For the text-containing cell, return its midpoint in [X, Y] coordinate format. 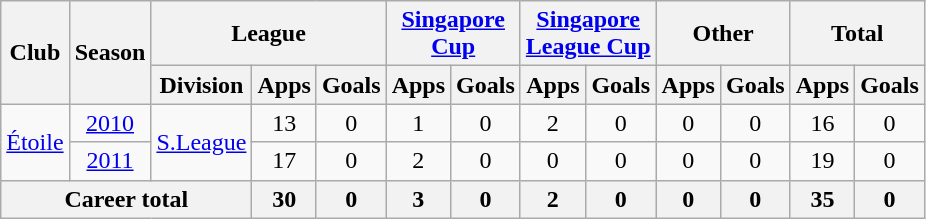
Career total [126, 199]
S.League [202, 142]
Club [35, 52]
3 [418, 199]
2010 [110, 123]
Division [202, 85]
30 [284, 199]
1 [418, 123]
SingaporeLeague Cup [588, 34]
Other [723, 34]
16 [822, 123]
2011 [110, 161]
League [268, 34]
19 [822, 161]
13 [284, 123]
Season [110, 52]
SingaporeCup [453, 34]
35 [822, 199]
Total [857, 34]
Étoile [35, 142]
17 [284, 161]
